Pinpoint the cell where the given text exists, returning its [X, Y] midpoint coordinate. 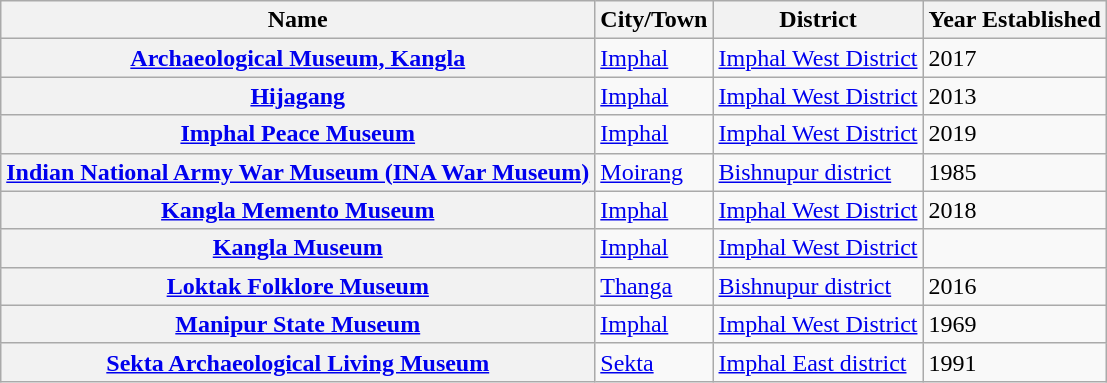
Archaeological Museum, Kangla [298, 58]
Imphal East district [818, 362]
Hijagang [298, 96]
Manipur State Museum [298, 324]
Loktak Folklore Museum [298, 286]
2019 [1014, 134]
2017 [1014, 58]
District [818, 20]
1991 [1014, 362]
2018 [1014, 210]
Thanga [654, 286]
Indian National Army War Museum (INA War Museum) [298, 172]
Sekta Archaeological Living Museum [298, 362]
1969 [1014, 324]
Kangla Memento Museum [298, 210]
Sekta [654, 362]
Kangla Museum [298, 248]
Moirang [654, 172]
City/Town [654, 20]
Imphal Peace Museum [298, 134]
2013 [1014, 96]
1985 [1014, 172]
2016 [1014, 286]
Name [298, 20]
Year Established [1014, 20]
